Output the (x, y) coordinate of the center of the cell containing the given text.  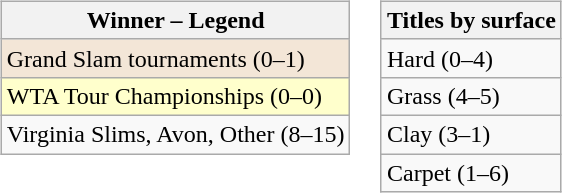
Clay (3–1) (471, 134)
Grand Slam tournaments (0–1) (176, 58)
WTA Tour Championships (0–0) (176, 96)
Grass (4–5) (471, 96)
Carpet (1–6) (471, 173)
Hard (0–4) (471, 58)
Winner – Legend (176, 20)
Titles by surface (471, 20)
Virginia Slims, Avon, Other (8–15) (176, 134)
